Capture the cell that displays the provided text and extract its [X, Y] central coordinate. 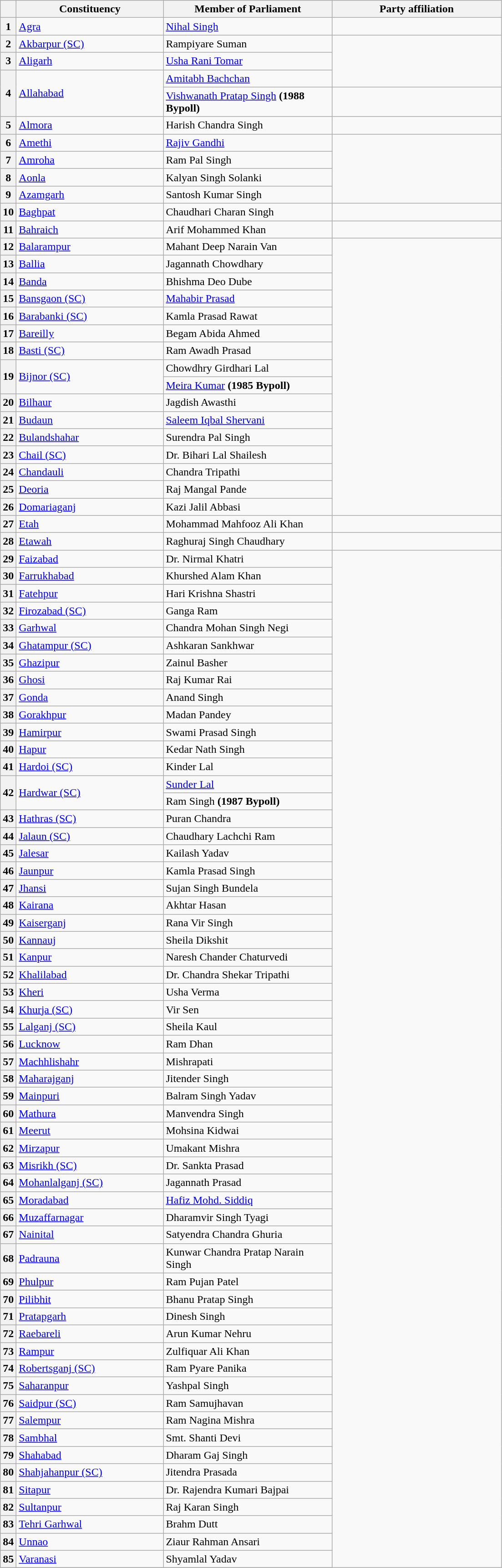
Manvendra Singh [248, 1113]
Ram Singh (1987 Bypoll) [248, 802]
Jalaun (SC) [90, 836]
Bilhaur [90, 403]
1 [8, 26]
Raebareli [90, 1333]
Ram Dhan [248, 1044]
Kanpur [90, 957]
Sujan Singh Bundela [248, 888]
Muzaffarnagar [90, 1217]
Rampiyare Suman [248, 44]
66 [8, 1217]
Ghosi [90, 680]
4 [8, 93]
Rajiv Gandhi [248, 143]
Chaudhary Lachchi Ram [248, 836]
Mathura [90, 1113]
Bhishma Deo Dube [248, 281]
23 [8, 455]
Saleem Iqbal Shervani [248, 420]
Jagdish Awasthi [248, 403]
Party affiliation [417, 9]
59 [8, 1096]
Usha Rani Tomar [248, 61]
60 [8, 1113]
Mainpuri [90, 1096]
70 [8, 1299]
71 [8, 1316]
61 [8, 1131]
10 [8, 212]
Chail (SC) [90, 455]
Santosh Kumar Singh [248, 194]
52 [8, 975]
Vir Sen [248, 1009]
16 [8, 316]
Bareilly [90, 333]
Begam Abida Ahmed [248, 333]
Moradabad [90, 1200]
Hardwar (SC) [90, 792]
Sheila Kaul [248, 1027]
Machhlishahr [90, 1062]
Aligarh [90, 61]
Pratapgarh [90, 1316]
Allahabad [90, 93]
Padrauna [90, 1258]
77 [8, 1420]
Balram Singh Yadav [248, 1096]
19 [8, 377]
Baghpat [90, 212]
35 [8, 663]
Nihal Singh [248, 26]
2 [8, 44]
5 [8, 125]
Akbarpur (SC) [90, 44]
Umakant Mishra [248, 1148]
Etah [90, 524]
75 [8, 1386]
20 [8, 403]
53 [8, 992]
Dinesh Singh [248, 1316]
Barabanki (SC) [90, 316]
Kalyan Singh Solanki [248, 177]
Jitendra Prasada [248, 1472]
Zulfiquar Ali Khan [248, 1351]
3 [8, 61]
Dr. Bihari Lal Shailesh [248, 455]
Domariaganj [90, 507]
41 [8, 766]
Madan Pandey [248, 715]
Raghuraj Singh Chaudhary [248, 541]
Kaiserganj [90, 923]
Mohammad Mahfooz Ali Khan [248, 524]
Balarampur [90, 247]
Deoria [90, 489]
Shahabad [90, 1455]
Jaunpur [90, 871]
Naresh Chander Chaturvedi [248, 957]
Ghazipur [90, 663]
7 [8, 160]
Sambhal [90, 1438]
Ram Nagina Mishra [248, 1420]
Surendra Pal Singh [248, 437]
85 [8, 1559]
Jagannath Prasad [248, 1183]
Varanasi [90, 1559]
65 [8, 1200]
Bulandshahar [90, 437]
83 [8, 1524]
26 [8, 507]
Hafiz Mohd. Siddiq [248, 1200]
Chowdhry Girdhari Lal [248, 368]
Arun Kumar Nehru [248, 1333]
Ram Pal Singh [248, 160]
15 [8, 299]
8 [8, 177]
18 [8, 351]
28 [8, 541]
80 [8, 1472]
Etawah [90, 541]
Robertsganj (SC) [90, 1369]
Gorakhpur [90, 715]
Sitapur [90, 1490]
6 [8, 143]
Garhwal [90, 628]
17 [8, 333]
Dr. Rajendra Kumari Bajpai [248, 1490]
48 [8, 905]
45 [8, 853]
Mohanlalganj (SC) [90, 1183]
Raj Karan Singh [248, 1507]
Jhansi [90, 888]
Puran Chandra [248, 819]
Arif Mohammed Khan [248, 229]
Agra [90, 26]
Vishwanath Pratap Singh (1988 Bypoll) [248, 102]
69 [8, 1282]
Firozabad (SC) [90, 611]
79 [8, 1455]
Farrukhabad [90, 576]
Faizabad [90, 559]
34 [8, 645]
Ram Pyare Panika [248, 1369]
Budaun [90, 420]
Bhanu Pratap Singh [248, 1299]
Smt. Shanti Devi [248, 1438]
13 [8, 264]
Kinder Lal [248, 766]
25 [8, 489]
Dr. Nirmal Khatri [248, 559]
Amethi [90, 143]
Mahabir Prasad [248, 299]
81 [8, 1490]
Raj Kumar Rai [248, 680]
Meerut [90, 1131]
Chaudhari Charan Singh [248, 212]
Dr. Chandra Shekar Tripathi [248, 975]
Maharajganj [90, 1079]
57 [8, 1062]
43 [8, 819]
27 [8, 524]
72 [8, 1333]
54 [8, 1009]
47 [8, 888]
Anand Singh [248, 697]
Sultanpur [90, 1507]
Sunder Lal [248, 784]
Rampur [90, 1351]
Ziaur Rahman Ansari [248, 1542]
Chandra Mohan Singh Negi [248, 628]
Ram Samujhavan [248, 1403]
Kazi Jalil Abbasi [248, 507]
33 [8, 628]
40 [8, 749]
Nainital [90, 1235]
Misrikh (SC) [90, 1165]
46 [8, 871]
Gonda [90, 697]
Lucknow [90, 1044]
64 [8, 1183]
Brahm Dutt [248, 1524]
Bahraich [90, 229]
11 [8, 229]
9 [8, 194]
Kamla Prasad Rawat [248, 316]
73 [8, 1351]
Kedar Nath Singh [248, 749]
Ballia [90, 264]
Satyendra Chandra Ghuria [248, 1235]
Shahjahanpur (SC) [90, 1472]
14 [8, 281]
Pilibhit [90, 1299]
Saharanpur [90, 1386]
Sheila Dikshit [248, 940]
Hapur [90, 749]
Shyamlal Yadav [248, 1559]
30 [8, 576]
22 [8, 437]
Dharam Gaj Singh [248, 1455]
Mishrapati [248, 1062]
Hathras (SC) [90, 819]
Dr. Sankta Prasad [248, 1165]
Khurshed Alam Khan [248, 576]
Mohsina Kidwai [248, 1131]
Phulpur [90, 1282]
76 [8, 1403]
Bansgaon (SC) [90, 299]
Almora [90, 125]
Mahant Deep Narain Van [248, 247]
Basti (SC) [90, 351]
Saidpur (SC) [90, 1403]
Tehri Garhwal [90, 1524]
Swami Prasad Singh [248, 732]
Zainul Basher [248, 663]
Salempur [90, 1420]
Azamgarh [90, 194]
Kairana [90, 905]
78 [8, 1438]
Amitabh Bachchan [248, 78]
Constituency [90, 9]
Ghatampur (SC) [90, 645]
Kailash Yadav [248, 853]
Yashpal Singh [248, 1386]
Kheri [90, 992]
Jitender Singh [248, 1079]
Mirzapur [90, 1148]
24 [8, 472]
36 [8, 680]
82 [8, 1507]
Unnao [90, 1542]
Member of Parliament [248, 9]
51 [8, 957]
38 [8, 715]
Amroha [90, 160]
Rana Vir Singh [248, 923]
68 [8, 1258]
Jagannath Chowdhary [248, 264]
Hardoi (SC) [90, 766]
Ganga Ram [248, 611]
Meira Kumar (1985 Bypoll) [248, 385]
67 [8, 1235]
44 [8, 836]
Dharamvir Singh Tyagi [248, 1217]
39 [8, 732]
Ram Pujan Patel [248, 1282]
84 [8, 1542]
Khurja (SC) [90, 1009]
Fatehpur [90, 593]
63 [8, 1165]
29 [8, 559]
12 [8, 247]
Ashkaran Sankhwar [248, 645]
Kannauj [90, 940]
42 [8, 792]
Kunwar Chandra Pratap Narain Singh [248, 1258]
Raj Mangal Pande [248, 489]
32 [8, 611]
Hamirpur [90, 732]
49 [8, 923]
Harish Chandra Singh [248, 125]
31 [8, 593]
Banda [90, 281]
74 [8, 1369]
Lalganj (SC) [90, 1027]
56 [8, 1044]
Usha Verma [248, 992]
21 [8, 420]
Aonla [90, 177]
Ram Awadh Prasad [248, 351]
37 [8, 697]
Jalesar [90, 853]
Kamla Prasad Singh [248, 871]
Chandra Tripathi [248, 472]
55 [8, 1027]
Khalilabad [90, 975]
58 [8, 1079]
Akhtar Hasan [248, 905]
Chandauli [90, 472]
Hari Krishna Shastri [248, 593]
50 [8, 940]
62 [8, 1148]
Bijnor (SC) [90, 377]
